Determine the (X, Y) coordinate at the center of the cell enclosing the given text.  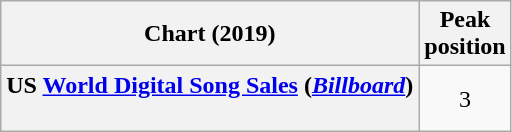
US World Digital Song Sales (Billboard) (210, 98)
Chart (2019) (210, 34)
3 (465, 98)
Peakposition (465, 34)
